Locate the cell with the specified text and output its [X, Y] center coordinate. 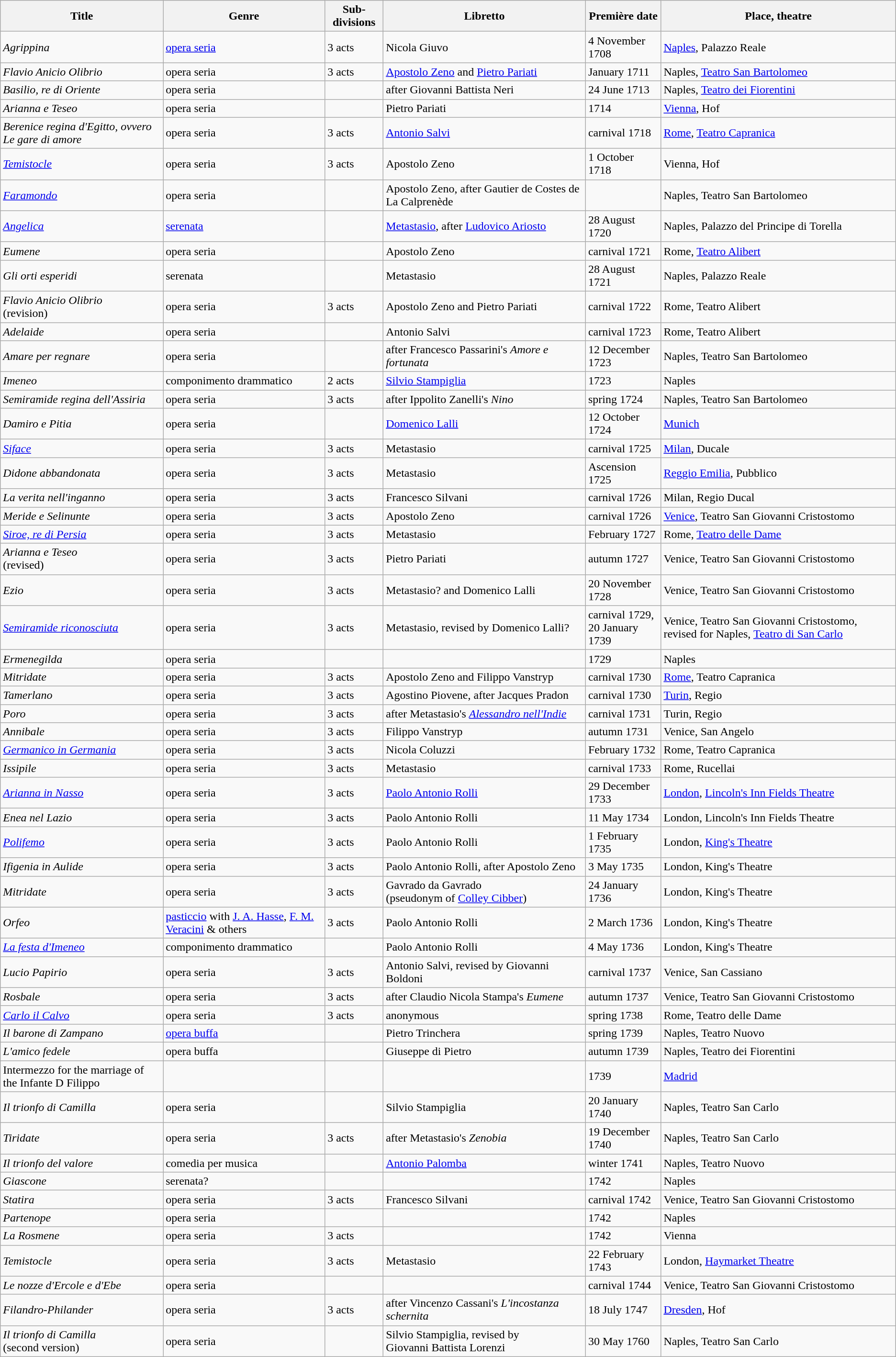
carnival 1729,20 January 1739 [623, 628]
Angelica [82, 226]
serenata? [244, 1181]
12 October 1724 [623, 424]
Venice, Teatro San Giovanni Cristostomo, revised for Naples, Teatro di San Carlo [778, 628]
pasticcio with J. A. Hasse, F. M. Veracini & others [244, 923]
after Vincenzo Cassani's L'incostanza schernita [484, 1310]
carnival 1721 [623, 251]
Metastasio, after Ludovico Ariosto [484, 226]
after Ippolito Zanelli's Nino [484, 399]
Munich [778, 424]
1714 [623, 108]
Polifemo [82, 842]
Gavrado da Gavrado(pseudonym of Colley Cibber) [484, 891]
Intermezzo for the marriage of the Infante D Filippo [82, 1076]
carnival 1733 [623, 768]
12 December 1723 [623, 356]
Faramondo [82, 195]
after Francesco Passarini's Amore e fortunata [484, 356]
4 May 1736 [623, 947]
February 1727 [623, 534]
spring 1724 [623, 399]
autumn 1739 [623, 1051]
Filandro-Philander [82, 1310]
Germanico in Germania [82, 750]
Apostolo Zeno and Filippo Vanstryp [484, 677]
February 1732 [623, 750]
carnival 1737 [623, 972]
Filippo Vanstryp [484, 732]
Meride e Selinunte [82, 516]
carnival 1731 [623, 714]
Siroe, re di Persia [82, 534]
Enea nel Lazio [82, 818]
January 1711 [623, 72]
Vienna [778, 1236]
1723 [623, 381]
Ezio [82, 590]
Sub­divisions [354, 16]
Semiramide riconosciuta [82, 628]
Genre [244, 16]
2 March 1736 [623, 923]
Metastasio? and Domenico Lalli [484, 590]
Giascone [82, 1181]
Siface [82, 449]
Arianna e Teseo(revised) [82, 559]
1 February 1735 [623, 842]
Ermenegilda [82, 659]
Paolo Antonio Rolli, after Apostolo Zeno [484, 867]
Apostolo Zeno, after Gautier de Costes de La Calprenède [484, 195]
Orfeo [82, 923]
1729 [623, 659]
anonymous [484, 1015]
Partenope [82, 1218]
Venice, San Angelo [778, 732]
Antonio Palomba [484, 1163]
Arianna e Teseo [82, 108]
La festa d'Imeneo [82, 947]
Semiramide regina dell'Assiria [82, 399]
autumn 1731 [623, 732]
Silvio Stampiglia, revised by Giovanni Battista Lorenzi [484, 1341]
carnival 1718 [623, 133]
London, Haymarket Theatre [778, 1261]
Berenice regina d'Egitto, ovvero Le gare di amore [82, 133]
after Metastasio's Alessandro nell'Indie [484, 714]
11 May 1734 [623, 818]
1739 [623, 1076]
30 May 1760 [623, 1341]
Naples, Palazzo del Principe di Torella [778, 226]
Milan, Regio Ducal [778, 498]
Issipile [82, 768]
Basilio, re di Oriente [82, 90]
Domenico Lalli [484, 424]
Dresden, Hof [778, 1310]
Agrippina [82, 47]
29 December 1733 [623, 793]
Giuseppe di Pietro [484, 1051]
autumn 1737 [623, 997]
Rosbale [82, 997]
20 November 1728 [623, 590]
winter 1741 [623, 1163]
carnival 1744 [623, 1285]
carnival 1725 [623, 449]
Libretto [484, 16]
Didone abbandonata [82, 473]
18 July 1747 [623, 1310]
Metastasio, revised by Domenico Lalli? [484, 628]
after Claudio Nicola Stampa's Eumene [484, 997]
Annibale [82, 732]
Le nozze d'Ercole e d'Ebe [82, 1285]
Statira [82, 1200]
Flavio Anicio Olibrio [82, 72]
La Rosmene [82, 1236]
Venice, San Cassiano [778, 972]
Tamerlano [82, 695]
autumn 1727 [623, 559]
Madrid [778, 1076]
Lucio Papirio [82, 972]
comedia per musica [244, 1163]
Title [82, 16]
28 August 1721 [623, 276]
Pietro Trinchera [484, 1033]
Adelaide [82, 332]
Il barone di Zampano [82, 1033]
Amare per regnare [82, 356]
Imeneo [82, 381]
Il trionfo di Camilla(second version) [82, 1341]
Antonio Salvi, revised by Giovanni Boldoni [484, 972]
1 October 1718 [623, 164]
Agostino Piovene, after Jacques Pradon [484, 695]
28 August 1720 [623, 226]
Première date [623, 16]
Rome, Rucellai [778, 768]
carnival 1742 [623, 1200]
Carlo il Calvo [82, 1015]
spring 1738 [623, 1015]
19 December 1740 [623, 1138]
Gli orti esperidi [82, 276]
20 January 1740 [623, 1108]
after Giovanni Battista Neri [484, 90]
La verita nell'inganno [82, 498]
Milan, Ducale [778, 449]
4 November 1708 [623, 47]
Tiridate [82, 1138]
L'amico fedele [82, 1051]
Reggio Emilia, Pubblico [778, 473]
Flavio Anicio Olibrio(revision) [82, 306]
Place, theatre [778, 16]
Il trionfo del valore [82, 1163]
carnival 1723 [623, 332]
Il trionfo di Camilla [82, 1108]
Nicola Giuvo [484, 47]
carnival 1722 [623, 306]
Arianna in Nasso [82, 793]
Damiro e Pitia [82, 424]
3 May 1735 [623, 867]
Ascension 1725 [623, 473]
22 February 1743 [623, 1261]
Nicola Coluzzi [484, 750]
Eumene [82, 251]
24 January 1736 [623, 891]
Ifigenia in Aulide [82, 867]
2 acts [354, 381]
after Metastasio's Zenobia [484, 1138]
spring 1739 [623, 1033]
24 June 1713 [623, 90]
Poro [82, 714]
